Search for the cell housing the specified text and yield its (X, Y) center coordinate. 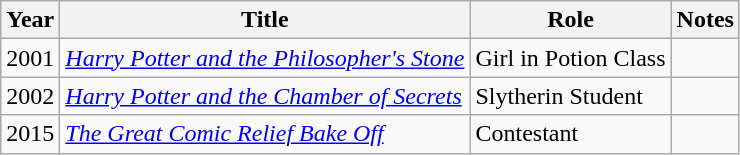
Notes (705, 20)
The Great Comic Relief Bake Off (265, 134)
2002 (30, 96)
Harry Potter and the Philosopher's Stone (265, 58)
2015 (30, 134)
Girl in Potion Class (570, 58)
Slytherin Student (570, 96)
Role (570, 20)
2001 (30, 58)
Year (30, 20)
Harry Potter and the Chamber of Secrets (265, 96)
Contestant (570, 134)
Title (265, 20)
